For the text-containing cell, return its midpoint in [X, Y] coordinate format. 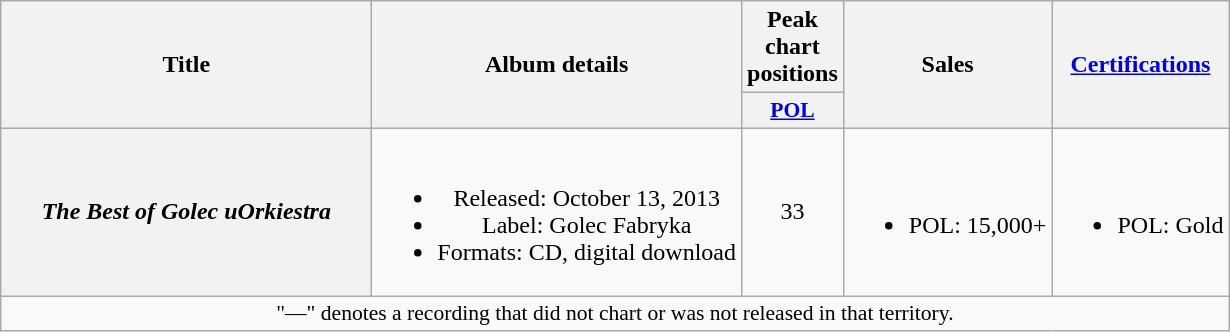
POL: Gold [1140, 212]
Released: October 13, 2013Label: Golec FabrykaFormats: CD, digital download [557, 212]
Sales [948, 65]
The Best of Golec uOrkiestra [186, 212]
Certifications [1140, 65]
33 [793, 212]
POL [793, 111]
Album details [557, 65]
POL: 15,000+ [948, 212]
Title [186, 65]
Peak chart positions [793, 47]
"—" denotes a recording that did not chart or was not released in that territory. [615, 314]
